Scan for the cell matching the given text and deliver its (x, y) coordinate at center. 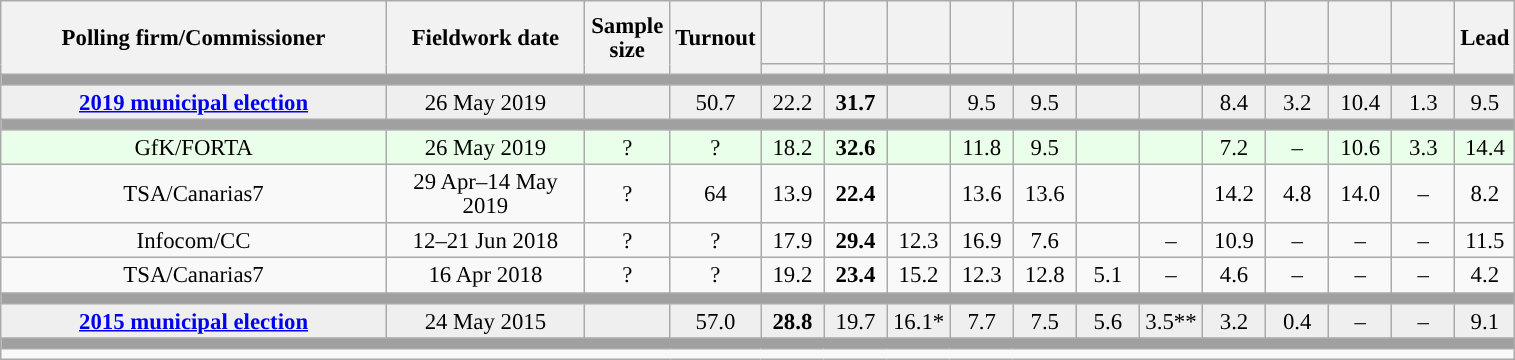
2015 municipal election (194, 320)
19.7 (856, 320)
4.6 (1234, 276)
11.8 (982, 148)
Lead (1485, 38)
1.3 (1424, 102)
29 Apr–14 May 2019 (485, 194)
29.4 (856, 242)
13.9 (792, 194)
7.2 (1234, 148)
10.9 (1234, 242)
2019 municipal election (194, 102)
Turnout (716, 38)
12.8 (1044, 276)
4.2 (1485, 276)
31.7 (856, 102)
7.7 (982, 320)
10.6 (1360, 148)
10.4 (1360, 102)
14.2 (1234, 194)
4.8 (1298, 194)
23.4 (856, 276)
0.4 (1298, 320)
Infocom/CC (194, 242)
12–21 Jun 2018 (485, 242)
14.0 (1360, 194)
3.5** (1170, 320)
32.6 (856, 148)
24 May 2015 (485, 320)
16 Apr 2018 (485, 276)
28.8 (792, 320)
7.6 (1044, 242)
50.7 (716, 102)
GfK/FORTA (194, 148)
16.1* (918, 320)
19.2 (792, 276)
22.4 (856, 194)
15.2 (918, 276)
57.0 (716, 320)
64 (716, 194)
16.9 (982, 242)
8.4 (1234, 102)
Sample size (627, 38)
Fieldwork date (485, 38)
17.9 (792, 242)
14.4 (1485, 148)
5.6 (1108, 320)
9.1 (1485, 320)
Polling firm/Commissioner (194, 38)
18.2 (792, 148)
3.3 (1424, 148)
22.2 (792, 102)
11.5 (1485, 242)
8.2 (1485, 194)
7.5 (1044, 320)
5.1 (1108, 276)
